From the cell containing the given text, extract its center point as (x, y) coordinate. 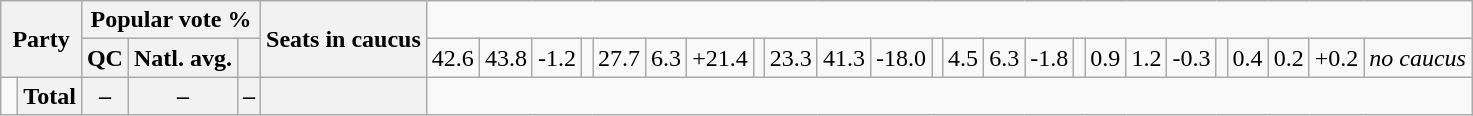
no caucus (1418, 58)
-1.8 (1050, 58)
Party (42, 39)
-1.2 (556, 58)
Popular vote % (170, 20)
0.2 (1288, 58)
Seats in caucus (344, 39)
42.6 (452, 58)
4.5 (964, 58)
23.3 (790, 58)
-18.0 (900, 58)
QC (104, 58)
0.9 (1106, 58)
0.4 (1248, 58)
Total (50, 96)
+0.2 (1336, 58)
43.8 (506, 58)
1.2 (1146, 58)
27.7 (620, 58)
+21.4 (720, 58)
Natl. avg. (182, 58)
41.3 (844, 58)
-0.3 (1192, 58)
